Extract the [x, y] coordinate from the center of the cell holding the provided text.  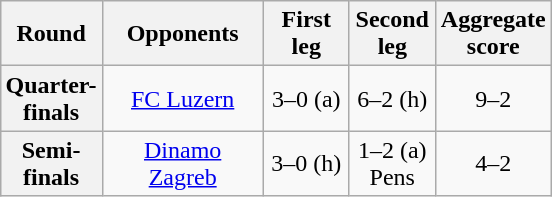
Dinamo Zagreb [182, 164]
9–2 [493, 98]
FC Luzern [182, 98]
6–2 (h) [392, 98]
Aggregate score [493, 34]
3–0 (h) [306, 164]
Quarter-finals [51, 98]
Second leg [392, 34]
Semi-finals [51, 164]
First leg [306, 34]
4–2 [493, 164]
Opponents [182, 34]
Round [51, 34]
1–2 (a) Pens [392, 164]
3–0 (a) [306, 98]
